Extract the (X, Y) coordinate from the center of the cell holding the provided text.  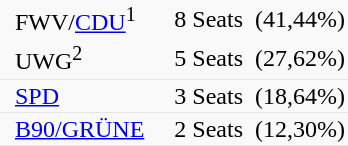
(12,30%) (297, 128)
5 Seats (196, 58)
(27,62%) (297, 58)
SPD (80, 96)
(18,64%) (297, 96)
3 Seats (196, 96)
FWV/CDU1 (80, 20)
B90/GRÜNE (80, 128)
8 Seats (196, 20)
(41,44%) (297, 20)
UWG2 (80, 58)
2 Seats (196, 128)
